Extract the (X, Y) coordinate from the center of the cell holding the provided text.  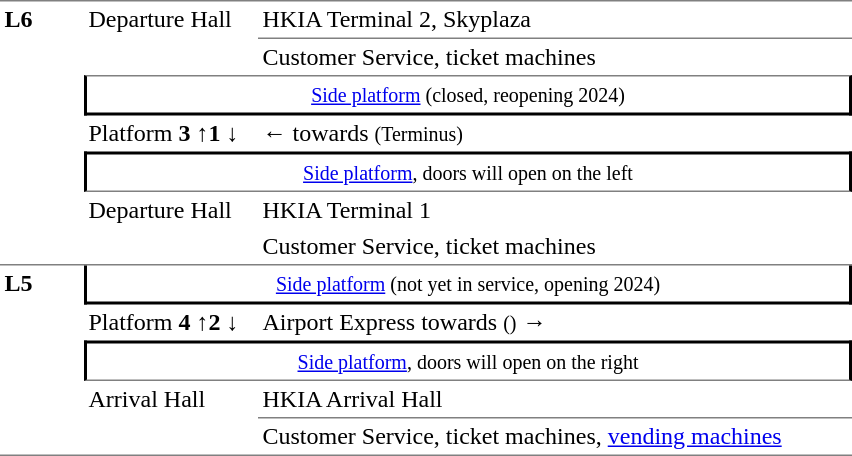
Platform 4 ↑2 ↓ (171, 322)
Airport Express towards () → (555, 322)
Platform 3 ↑1 ↓ (171, 134)
HKIA Arrival Hall (555, 399)
Side platform, doors will open on the right (468, 360)
Side platform (not yet in service, opening 2024) (468, 286)
Arrival Hall (171, 418)
Customer Service, ticket machines, vending machines (555, 436)
L5 (42, 361)
L6 (42, 133)
Side platform (closed, reopening 2024) (468, 95)
HKIA Terminal 1 (555, 210)
HKIA Terminal 2, Skyplaza (555, 19)
← towards (Terminus) (555, 134)
Side platform, doors will open on the left (468, 172)
